Provide the [x, y] coordinate of the cell's center where the given text is located.  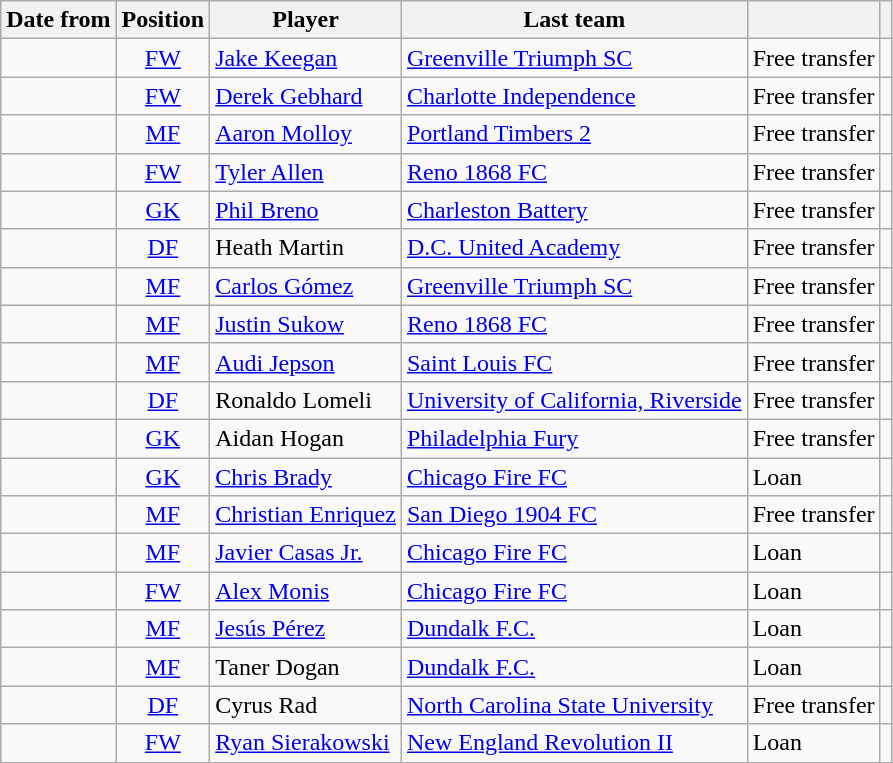
Justin Sukow [306, 324]
Player [306, 20]
University of California, Riverside [574, 400]
Tyler Allen [306, 172]
Date from [58, 20]
Aidan Hogan [306, 438]
Chris Brady [306, 477]
Last team [574, 20]
Philadelphia Fury [574, 438]
Phil Breno [306, 210]
Javier Casas Jr. [306, 553]
Aaron Molloy [306, 134]
Jesús Pérez [306, 629]
San Diego 1904 FC [574, 515]
Derek Gebhard [306, 96]
Christian Enriquez [306, 515]
North Carolina State University [574, 705]
Heath Martin [306, 248]
Carlos Gómez [306, 286]
Portland Timbers 2 [574, 134]
Position [163, 20]
Charleston Battery [574, 210]
D.C. United Academy [574, 248]
Saint Louis FC [574, 362]
Jake Keegan [306, 58]
Charlotte Independence [574, 96]
New England Revolution II [574, 743]
Cyrus Rad [306, 705]
Ryan Sierakowski [306, 743]
Alex Monis [306, 591]
Taner Dogan [306, 667]
Audi Jepson [306, 362]
Ronaldo Lomeli [306, 400]
